Search for the cell housing the specified text and yield its (x, y) center coordinate. 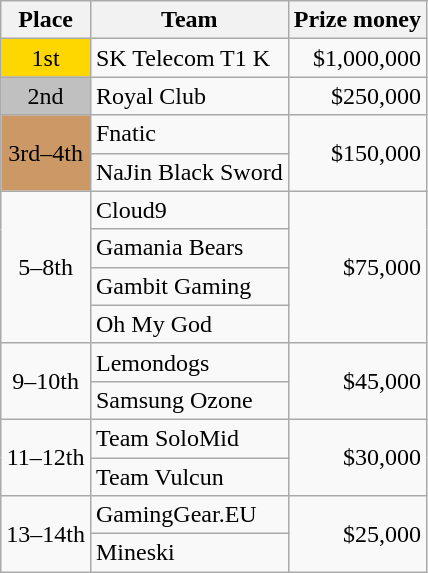
Royal Club (189, 96)
$75,000 (357, 267)
5–8th (46, 267)
13–14th (46, 534)
GamingGear.EU (189, 515)
Gambit Gaming (189, 286)
$30,000 (357, 457)
Oh My God (189, 324)
SK Telecom T1 K (189, 58)
Lemondogs (189, 362)
Team (189, 20)
3rd–4th (46, 153)
$25,000 (357, 534)
$45,000 (357, 381)
$250,000 (357, 96)
Cloud9 (189, 210)
Prize money (357, 20)
$1,000,000 (357, 58)
2nd (46, 96)
Team SoloMid (189, 438)
Fnatic (189, 134)
Gamania Bears (189, 248)
NaJin Black Sword (189, 172)
11–12th (46, 457)
$150,000 (357, 153)
Place (46, 20)
1st (46, 58)
Mineski (189, 553)
9–10th (46, 381)
Team Vulcun (189, 477)
Samsung Ozone (189, 400)
